Determine the [X, Y] coordinate at the center of the cell enclosing the given text.  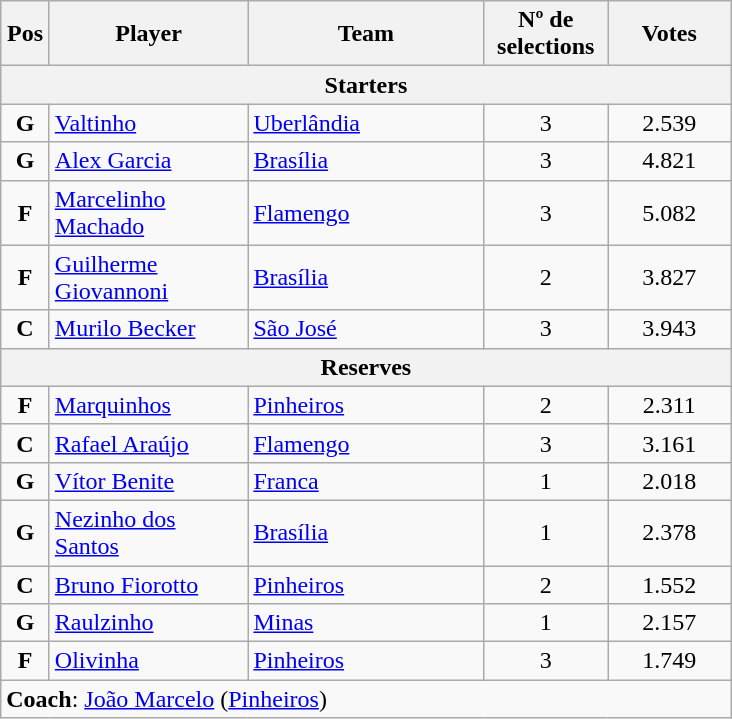
2.378 [670, 532]
3.827 [670, 278]
5.082 [670, 212]
4.821 [670, 161]
Votes [670, 34]
Marcelinho Machado [148, 212]
Team [366, 34]
2.157 [670, 623]
Vítor Benite [148, 481]
Bruno Fiorotto [148, 585]
Marquinhos [148, 405]
Olivinha [148, 661]
Franca [366, 481]
2.018 [670, 481]
Raulzinho [148, 623]
Coach: João Marcelo (Pinheiros) [366, 699]
2.539 [670, 123]
Murilo Becker [148, 329]
São José [366, 329]
Reserves [366, 367]
Minas [366, 623]
Rafael Araújo [148, 443]
3.943 [670, 329]
Alex Garcia [148, 161]
Player [148, 34]
Nezinho dos Santos [148, 532]
3.161 [670, 443]
Valtinho [148, 123]
Uberlândia [366, 123]
Nº de selections [546, 34]
1.552 [670, 585]
2.311 [670, 405]
Pos [26, 34]
Starters [366, 85]
Guilherme Giovannoni [148, 278]
1.749 [670, 661]
